Pinpoint the cell where the given text exists, returning its [X, Y] midpoint coordinate. 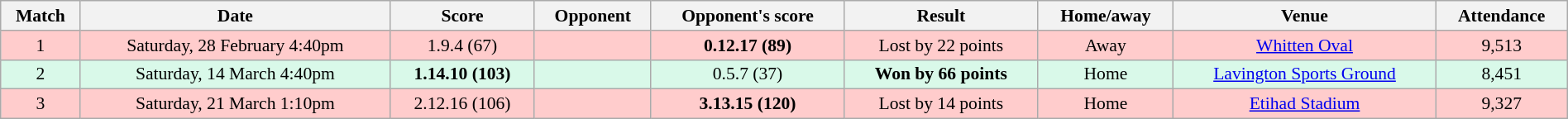
Whitten Oval [1305, 45]
Lavington Sports Ground [1305, 74]
9,513 [1502, 45]
Away [1106, 45]
3.13.15 (120) [748, 104]
Home/away [1106, 16]
Saturday, 21 March 1:10pm [235, 104]
Saturday, 28 February 4:40pm [235, 45]
2.12.16 (106) [463, 104]
3 [41, 104]
9,327 [1502, 104]
Etihad Stadium [1305, 104]
Lost by 14 points [941, 104]
Won by 66 points [941, 74]
Match [41, 16]
Opponent's score [748, 16]
8,451 [1502, 74]
Attendance [1502, 16]
Score [463, 16]
Result [941, 16]
Date [235, 16]
2 [41, 74]
Saturday, 14 March 4:40pm [235, 74]
1.14.10 (103) [463, 74]
Opponent [592, 16]
Lost by 22 points [941, 45]
0.12.17 (89) [748, 45]
Venue [1305, 16]
0.5.7 (37) [748, 74]
1.9.4 (67) [463, 45]
1 [41, 45]
